Scan for the cell matching the given text and deliver its [X, Y] coordinate at center. 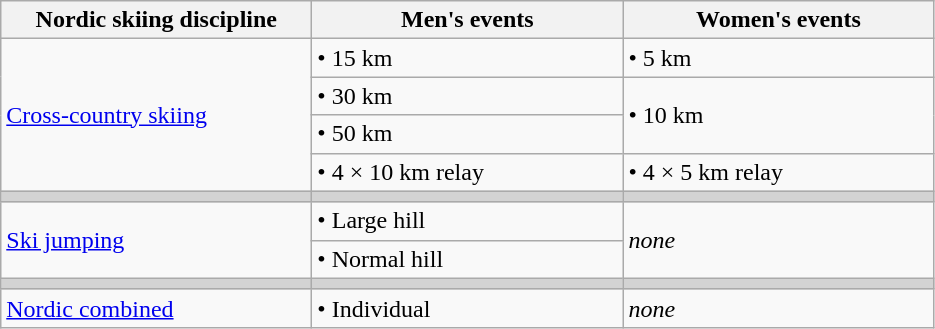
• Individual [468, 308]
• 50 km [468, 134]
• 30 km [468, 96]
• Normal hill [468, 259]
• Large hill [468, 221]
Nordic combined [156, 308]
• 10 km [778, 115]
Men's events [468, 20]
• 4 × 5 km relay [778, 172]
Nordic skiing discipline [156, 20]
Women's events [778, 20]
• 15 km [468, 58]
• 5 km [778, 58]
Ski jumping [156, 240]
Cross-country skiing [156, 115]
• 4 × 10 km relay [468, 172]
